For the text-containing cell, return its midpoint in [x, y] coordinate format. 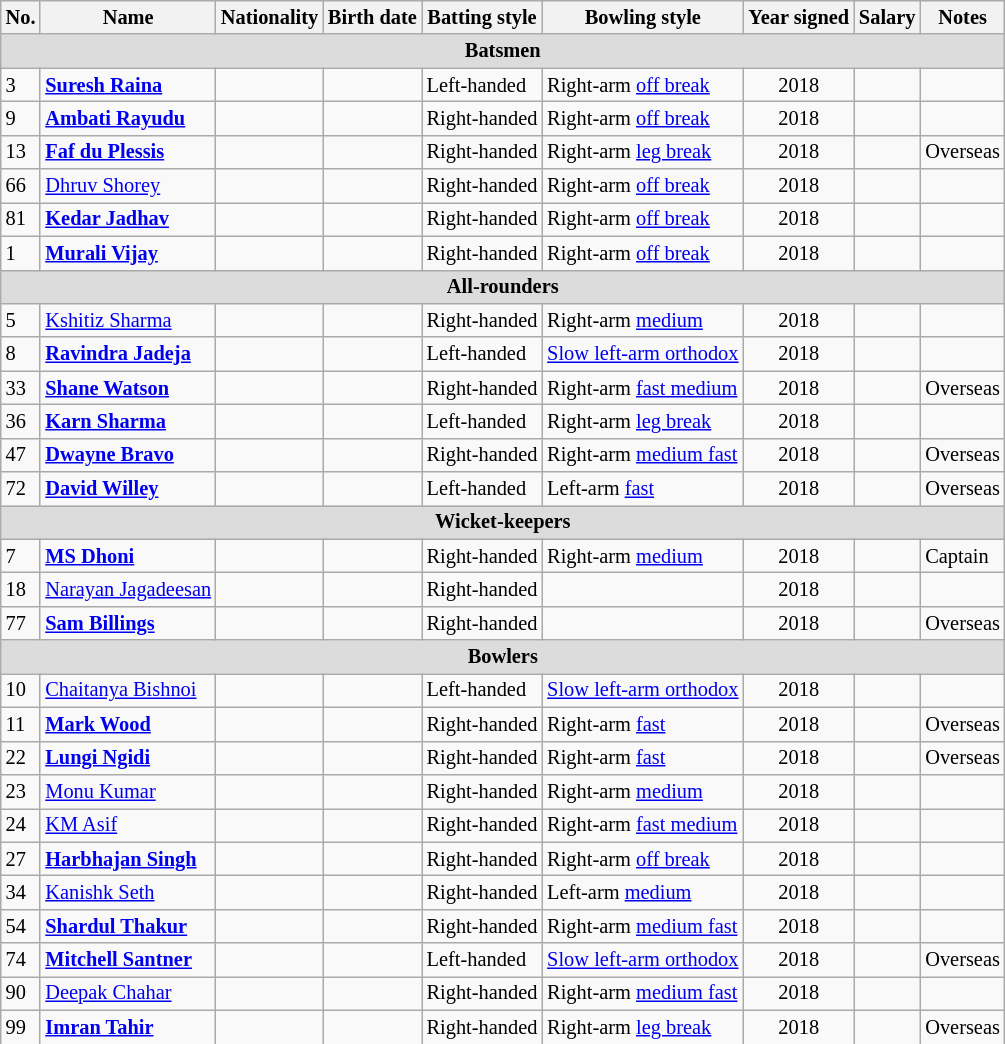
Batsmen [503, 51]
Birth date [372, 17]
47 [21, 455]
Batting style [482, 17]
Dwayne Bravo [128, 455]
Deepak Chahar [128, 993]
Karn Sharma [128, 421]
Kanishk Seth [128, 892]
66 [21, 186]
Year signed [798, 17]
11 [21, 724]
10 [21, 690]
81 [21, 219]
Faf du Plessis [128, 152]
Wicket-keepers [503, 522]
Shardul Thakur [128, 926]
54 [21, 926]
36 [21, 421]
23 [21, 791]
Chaitanya Bishnoi [128, 690]
Imran Tahir [128, 1027]
Left-arm fast [642, 489]
99 [21, 1027]
90 [21, 993]
KM Asif [128, 825]
Lungi Ngidi [128, 758]
72 [21, 489]
Mitchell Santner [128, 960]
18 [21, 589]
Bowlers [503, 657]
5 [21, 320]
33 [21, 388]
Bowling style [642, 17]
Suresh Raina [128, 85]
27 [21, 859]
Mark Wood [128, 724]
Shane Watson [128, 388]
Ambati Rayudu [128, 118]
David Willey [128, 489]
74 [21, 960]
Kedar Jadhav [128, 219]
9 [21, 118]
77 [21, 623]
Salary [887, 17]
Narayan Jagadeesan [128, 589]
Sam Billings [128, 623]
Nationality [270, 17]
13 [21, 152]
1 [21, 253]
Dhruv Shorey [128, 186]
22 [21, 758]
Kshitiz Sharma [128, 320]
34 [21, 892]
Left-arm medium [642, 892]
Murali Vijay [128, 253]
Captain [962, 556]
3 [21, 85]
Name [128, 17]
All-rounders [503, 287]
No. [21, 17]
7 [21, 556]
MS Dhoni [128, 556]
8 [21, 354]
Monu Kumar [128, 791]
Notes [962, 17]
Ravindra Jadeja [128, 354]
Harbhajan Singh [128, 859]
24 [21, 825]
